Detect which cell encompasses the target text, then output its [x, y] center coordinate. 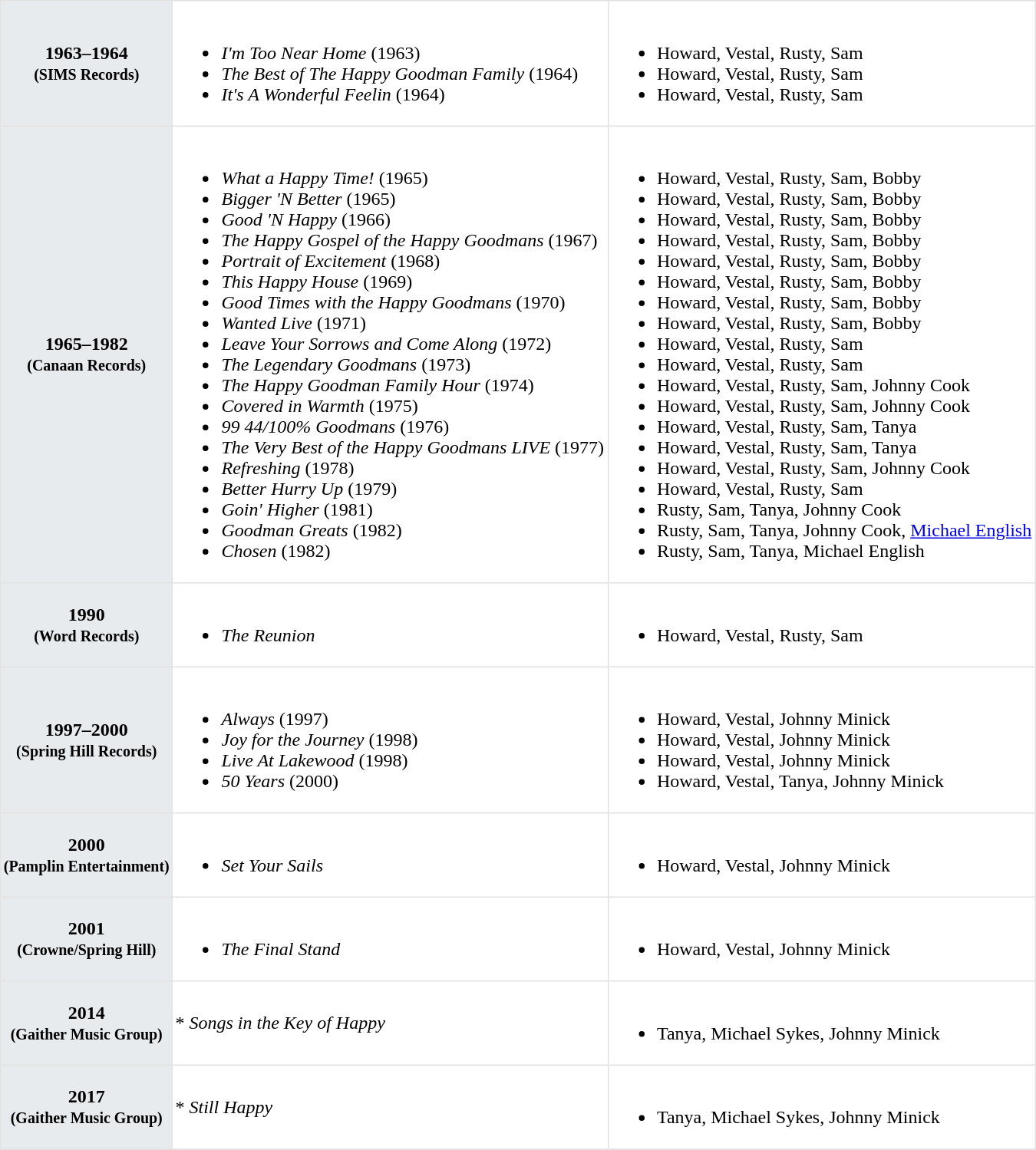
Howard, Vestal, Rusty, SamHoward, Vestal, Rusty, SamHoward, Vestal, Rusty, Sam [821, 64]
I'm Too Near Home (1963)The Best of The Happy Goodman Family (1964)It's A Wonderful Feelin (1964) [390, 64]
1990(Word Records) [87, 625]
Always (1997)Joy for the Journey (1998)Live At Lakewood (1998)50 Years (2000) [390, 740]
1997–2000(Spring Hill Records) [87, 740]
2017(Gaither Music Group) [87, 1107]
Howard, Vestal, Johnny MinickHoward, Vestal, Johnny MinickHoward, Vestal, Johnny MinickHoward, Vestal, Tanya, Johnny Minick [821, 740]
2001(Crowne/Spring Hill) [87, 939]
Set Your Sails [390, 855]
* Still Happy [390, 1107]
The Reunion [390, 625]
2000(Pamplin Entertainment) [87, 855]
1963–1964(SIMS Records) [87, 64]
Howard, Vestal, Rusty, Sam [821, 625]
* Songs in the Key of Happy [390, 1023]
2014(Gaither Music Group) [87, 1023]
1965–1982(Canaan Records) [87, 354]
The Final Stand [390, 939]
